Find where the given text appears and provide that cell's center as (x, y) coordinate. 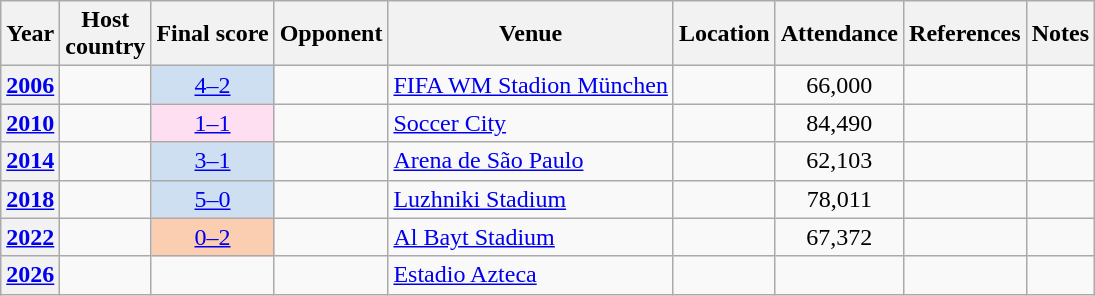
References (966, 34)
Al Bayt Stadium (531, 237)
4–2 (212, 85)
2018 (30, 199)
2006 (30, 85)
67,372 (839, 237)
Arena de São Paulo (531, 161)
2010 (30, 123)
Year (30, 34)
Final score (212, 34)
66,000 (839, 85)
Location (724, 34)
Luzhniki Stadium (531, 199)
Attendance (839, 34)
Hostcountry (106, 34)
84,490 (839, 123)
FIFA WM Stadion München (531, 85)
3–1 (212, 161)
Soccer City (531, 123)
2014 (30, 161)
2026 (30, 275)
1–1 (212, 123)
5–0 (212, 199)
Notes (1060, 34)
0–2 (212, 237)
62,103 (839, 161)
2022 (30, 237)
Opponent (331, 34)
Venue (531, 34)
Estadio Azteca (531, 275)
78,011 (839, 199)
